Locate the cell with the specified text and output its [x, y] center coordinate. 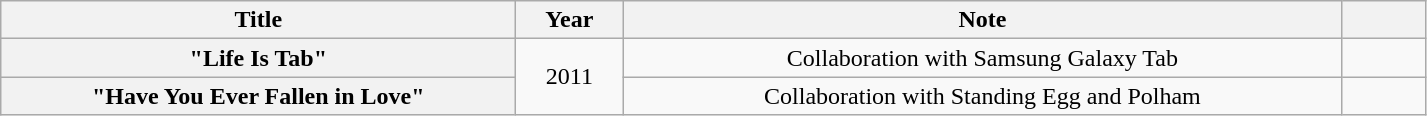
Collaboration with Samsung Galaxy Tab [982, 58]
Note [982, 20]
"Have You Ever Fallen in Love" [258, 96]
Collaboration with Standing Egg and Polham [982, 96]
"Life Is Tab" [258, 58]
2011 [570, 77]
Title [258, 20]
Year [570, 20]
